Output the [x, y] coordinate of the center of the cell containing the given text.  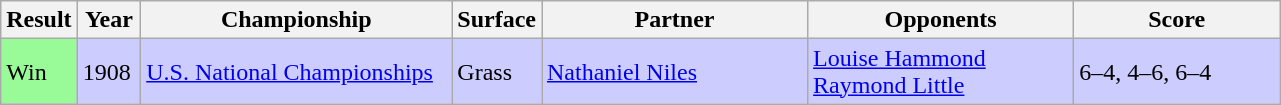
Year [109, 20]
Win [39, 72]
Partner [675, 20]
6–4, 4–6, 6–4 [1177, 72]
Result [39, 20]
Louise Hammond Raymond Little [941, 72]
Opponents [941, 20]
Score [1177, 20]
Surface [497, 20]
U.S. National Championships [296, 72]
Nathaniel Niles [675, 72]
1908 [109, 72]
Championship [296, 20]
Grass [497, 72]
